Search for the cell housing the specified text and yield its (x, y) center coordinate. 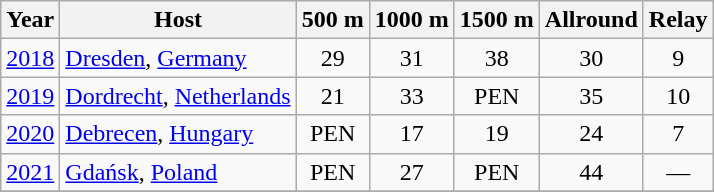
Host (178, 20)
2021 (30, 172)
21 (332, 96)
Debrecen, Hungary (178, 134)
7 (678, 134)
1500 m (496, 20)
Year (30, 20)
— (678, 172)
38 (496, 58)
31 (412, 58)
19 (496, 134)
2018 (30, 58)
9 (678, 58)
29 (332, 58)
500 m (332, 20)
17 (412, 134)
24 (591, 134)
Dresden, Germany (178, 58)
44 (591, 172)
1000 m (412, 20)
2019 (30, 96)
33 (412, 96)
Allround (591, 20)
30 (591, 58)
Relay (678, 20)
10 (678, 96)
27 (412, 172)
35 (591, 96)
Dordrecht, Netherlands (178, 96)
Gdańsk, Poland (178, 172)
2020 (30, 134)
